Return (x, y) of the center of cell containing provided text 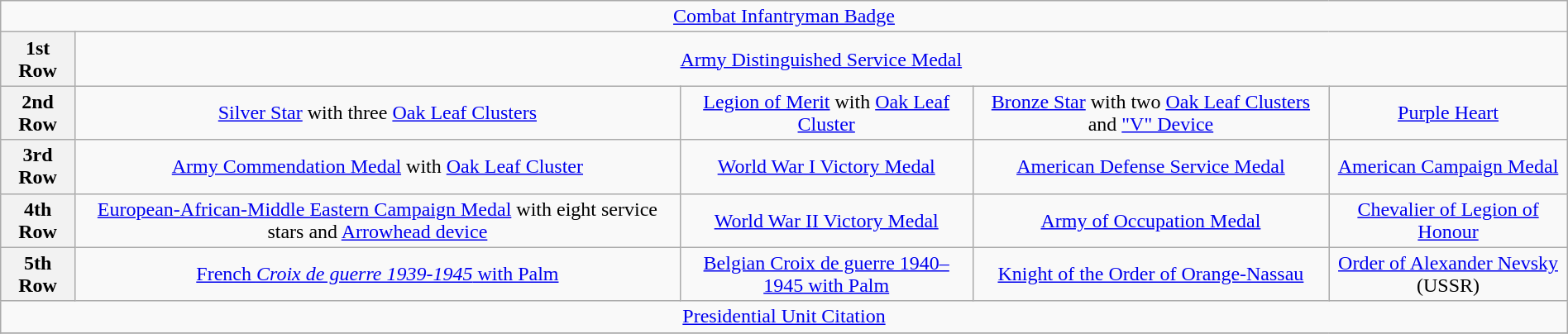
Army Commendation Medal with Oak Leaf Cluster (377, 167)
American Defense Service Medal (1151, 167)
Knight of the Order of Orange-Nassau (1151, 274)
World War I Victory Medal (826, 167)
5th Row (38, 274)
Army of Occupation Medal (1151, 220)
French Croix de guerre 1939-1945 with Palm (377, 274)
1st Row (38, 60)
Purple Heart (1448, 112)
4th Row (38, 220)
Chevalier of Legion of Honour (1448, 220)
European-African-Middle Eastern Campaign Medal with eight service stars and Arrowhead device (377, 220)
Army Distinguished Service Medal (820, 60)
American Campaign Medal (1448, 167)
Legion of Merit with Oak Leaf Cluster (826, 112)
Belgian Croix de guerre 1940–1945 with Palm (826, 274)
Combat Infantryman Badge (784, 17)
Presidential Unit Citation (784, 317)
2nd Row (38, 112)
World War II Victory Medal (826, 220)
3rd Row (38, 167)
Bronze Star with two Oak Leaf Clusters and "V" Device (1151, 112)
Silver Star with three Oak Leaf Clusters (377, 112)
Order of Alexander Nevsky (USSR) (1448, 274)
